Search for the cell housing the specified text and yield its (x, y) center coordinate. 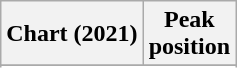
Chart (2021) (72, 34)
Peakposition (189, 34)
